Identify which cell holds the provided text, then report its (x, y) central coordinate. 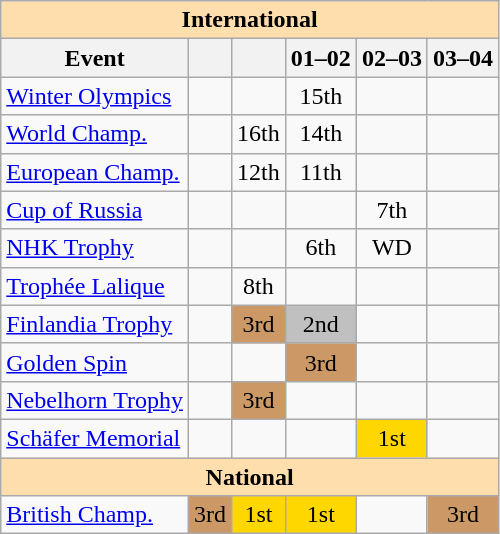
British Champ. (95, 515)
Winter Olympics (95, 96)
03–04 (462, 58)
15th (320, 96)
12th (259, 172)
14th (320, 134)
Cup of Russia (95, 210)
16th (259, 134)
Nebelhorn Trophy (95, 400)
National (250, 477)
7th (392, 210)
European Champ. (95, 172)
01–02 (320, 58)
Event (95, 58)
International (250, 20)
6th (320, 248)
World Champ. (95, 134)
2nd (320, 324)
02–03 (392, 58)
Golden Spin (95, 362)
8th (259, 286)
NHK Trophy (95, 248)
Finlandia Trophy (95, 324)
WD (392, 248)
11th (320, 172)
Trophée Lalique (95, 286)
Schäfer Memorial (95, 438)
